Determine the [X, Y] coordinate at the center of the cell enclosing the given text.  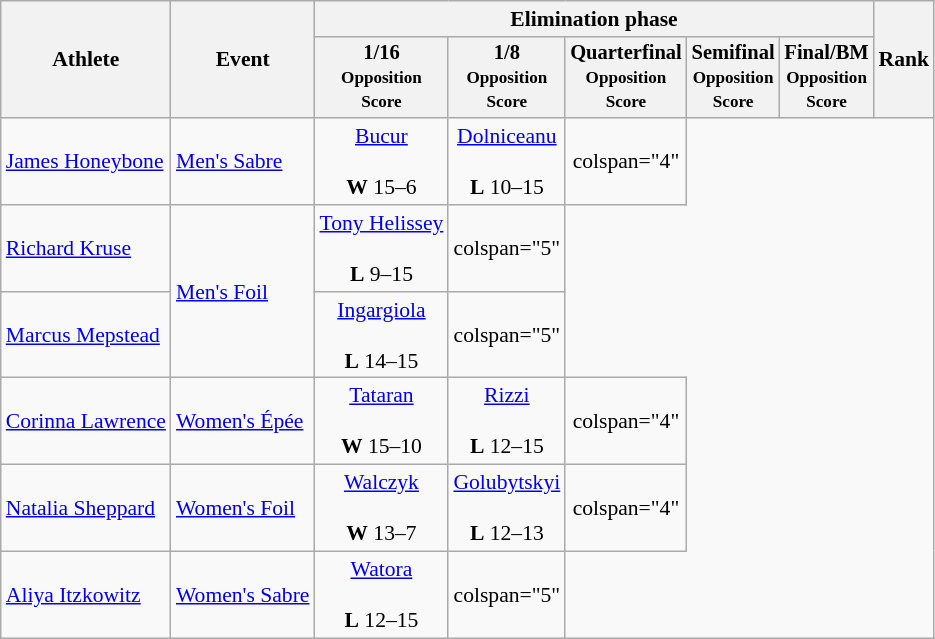
Elimination phase [594, 19]
Corinna Lawrence [86, 422]
Watora L 12–15 [381, 596]
1/16Opposition Score [381, 78]
Women's Foil [243, 508]
Tony Helissey L 9–15 [381, 248]
1/8Opposition Score [506, 78]
Tataran W 15–10 [381, 422]
SemifinalOpposition Score [734, 78]
Rank [904, 60]
Golubytskyi L 12–13 [506, 508]
Ingargiola L 14–15 [381, 336]
Men's Sabre [243, 162]
Dolniceanu L 10–15 [506, 162]
Event [243, 60]
Athlete [86, 60]
Rizzi L 12–15 [506, 422]
Women's Épée [243, 422]
Bucur W 15–6 [381, 162]
Men's Foil [243, 292]
QuarterfinalOpposition Score [626, 78]
Women's Sabre [243, 596]
Richard Kruse [86, 248]
Aliya Itzkowitz [86, 596]
Natalia Sheppard [86, 508]
Marcus Mepstead [86, 336]
Final/BMOpposition Score [827, 78]
Walczyk W 13–7 [381, 508]
James Honeybone [86, 162]
